Search for the cell housing the specified text and yield its (x, y) center coordinate. 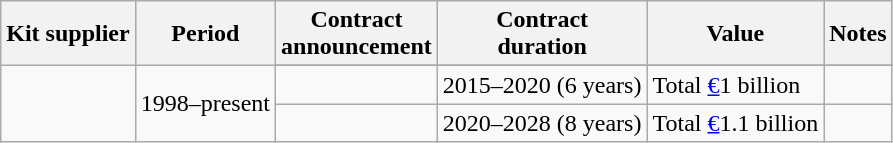
Contractduration (542, 34)
Contractannouncement (357, 34)
Value (736, 34)
Kit supplier (68, 34)
Period (205, 34)
2020–2028 (8 years) (542, 123)
Total €1.1 billion (736, 123)
2015–2020 (6 years) (542, 85)
Total €1 billion (736, 85)
1998–present (205, 104)
Notes (858, 34)
